Identify which cell holds the provided text, then report its [X, Y] central coordinate. 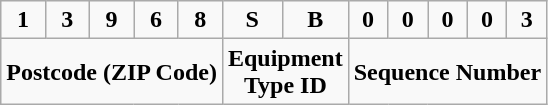
6 [156, 20]
Sequence Number [447, 72]
1 [23, 20]
EquipmentType ID [285, 72]
Postcode (ZIP Code) [112, 72]
S [252, 20]
9 [111, 20]
8 [200, 20]
B [315, 20]
